Return [x, y] of the center of cell containing provided text 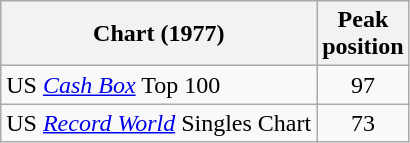
Peakposition [363, 34]
73 [363, 123]
97 [363, 85]
US Record World Singles Chart [159, 123]
US Cash Box Top 100 [159, 85]
Chart (1977) [159, 34]
